Output the [x, y] coordinate of the center of the cell containing the given text.  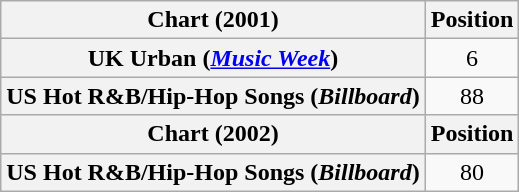
6 [472, 58]
UK Urban (Music Week) [213, 58]
88 [472, 96]
Chart (2001) [213, 20]
Chart (2002) [213, 134]
80 [472, 172]
